Capture the cell that displays the provided text and extract its (x, y) central coordinate. 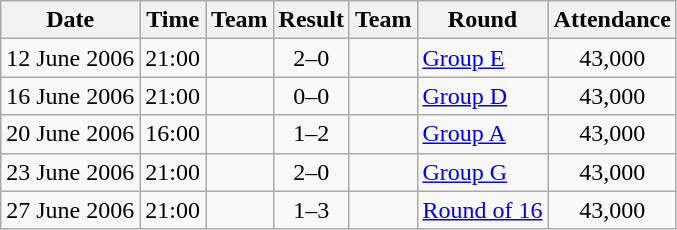
0–0 (311, 96)
23 June 2006 (70, 172)
Result (311, 20)
27 June 2006 (70, 210)
12 June 2006 (70, 58)
Group G (482, 172)
16 June 2006 (70, 96)
Time (173, 20)
Group E (482, 58)
Group D (482, 96)
Round (482, 20)
16:00 (173, 134)
1–2 (311, 134)
Group A (482, 134)
1–3 (311, 210)
Round of 16 (482, 210)
Attendance (612, 20)
20 June 2006 (70, 134)
Date (70, 20)
